Provide the [X, Y] coordinate of the cell's center where the given text is located.  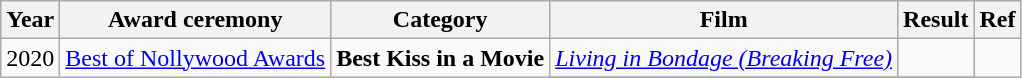
Living in Bondage (Breaking Free) [724, 58]
Result [936, 20]
Best of Nollywood Awards [196, 58]
Best Kiss in a Movie [440, 58]
Ref [998, 20]
Film [724, 20]
2020 [30, 58]
Year [30, 20]
Award ceremony [196, 20]
Category [440, 20]
